Identify which cell holds the provided text, then report its [x, y] central coordinate. 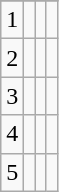
5 [12, 172]
2 [12, 58]
1 [12, 20]
3 [12, 96]
4 [12, 134]
